Return the (X, Y) coordinate for the center point of the cell that contains the specified text.  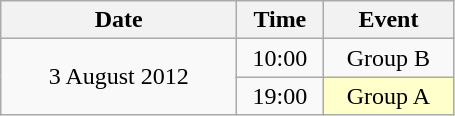
Time (280, 20)
Date (119, 20)
Group A (388, 96)
Group B (388, 58)
10:00 (280, 58)
3 August 2012 (119, 77)
Event (388, 20)
19:00 (280, 96)
